Scan for the cell matching the given text and deliver its (x, y) coordinate at center. 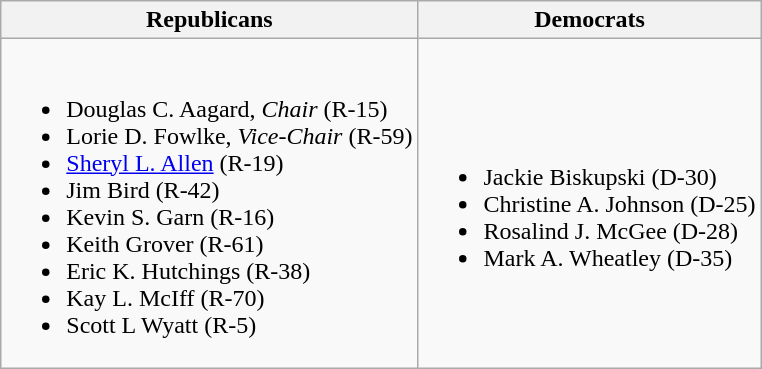
Democrats (590, 20)
Jackie Biskupski (D-30)Christine A. Johnson (D-25)Rosalind J. McGee (D-28)Mark A. Wheatley (D-35) (590, 204)
Republicans (210, 20)
